Scan for the cell matching the given text and deliver its (X, Y) coordinate at center. 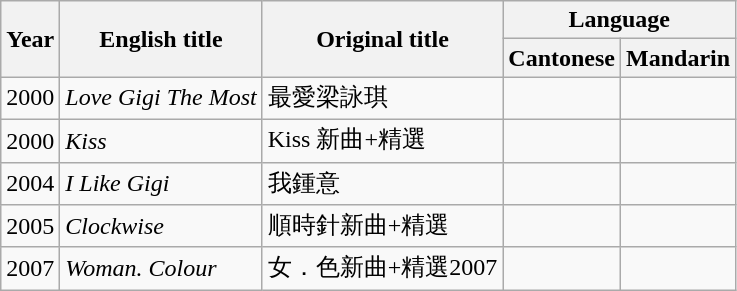
Mandarin (678, 58)
Love Gigi The Most (161, 98)
Language (620, 20)
Kiss (161, 140)
Kiss 新曲+精選 (382, 140)
Original title (382, 39)
Cantonese (562, 58)
我鍾意 (382, 184)
English title (161, 39)
最愛梁詠琪 (382, 98)
2004 (30, 184)
Woman. Colour (161, 268)
Year (30, 39)
女．色新曲+精選2007 (382, 268)
順時針新曲+精選 (382, 226)
Clockwise (161, 226)
2005 (30, 226)
2007 (30, 268)
I Like Gigi (161, 184)
